Provide the (x, y) coordinate of the cell's center where the given text is located.  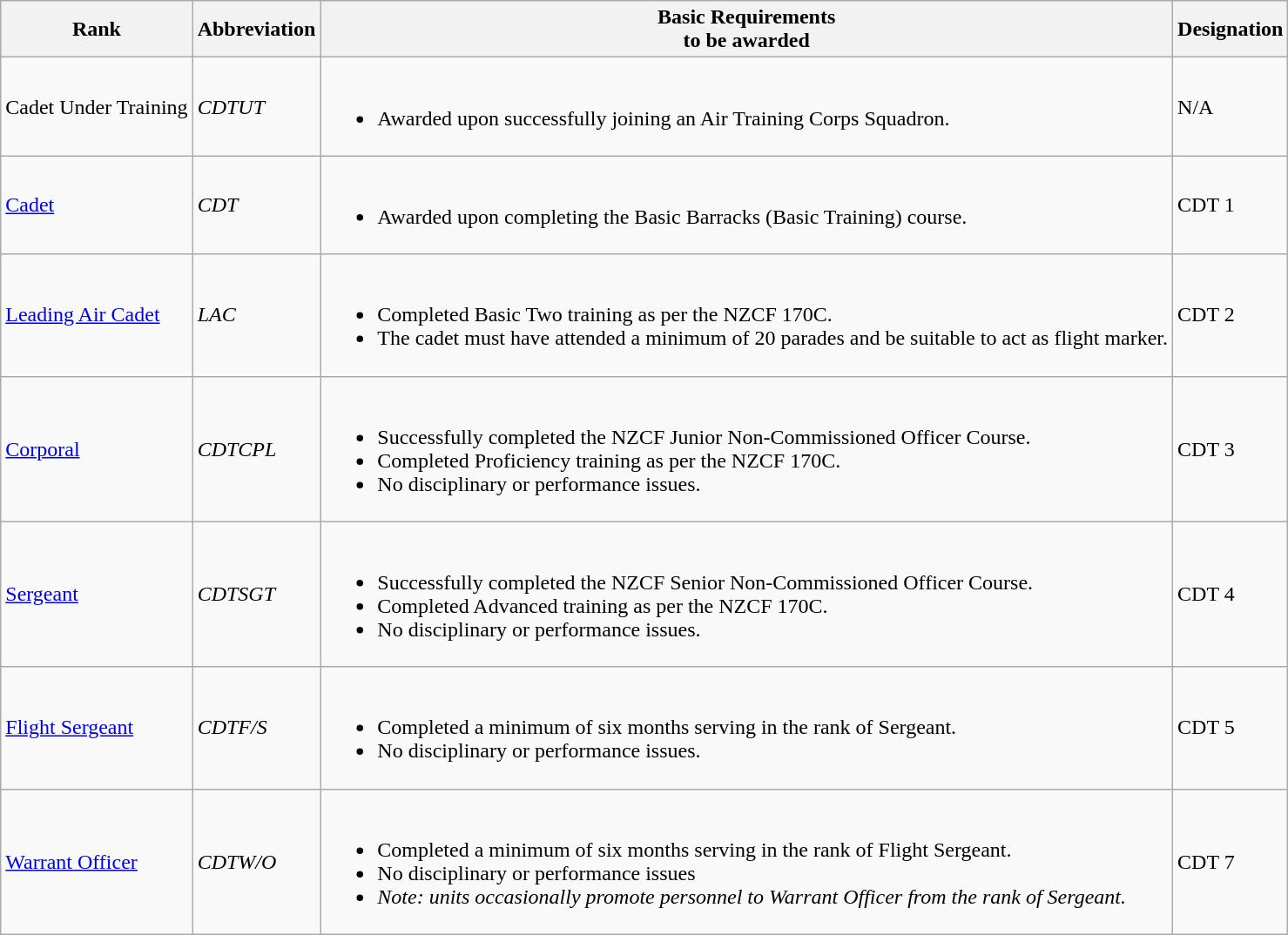
Designation (1231, 30)
Warrant Officer (97, 862)
CDTCPL (256, 449)
LAC (256, 315)
CDT 5 (1231, 728)
CDT 7 (1231, 862)
Completed a minimum of six months serving in the rank of Sergeant.No disciplinary or performance issues. (747, 728)
Rank (97, 30)
Abbreviation (256, 30)
N/A (1231, 106)
CDT 1 (1231, 205)
Leading Air Cadet (97, 315)
CDT (256, 205)
Completed Basic Two training as per the NZCF 170C.The cadet must have attended a minimum of 20 parades and be suitable to act as flight marker. (747, 315)
Awarded upon completing the Basic Barracks (Basic Training) course. (747, 205)
CDTUT (256, 106)
Corporal (97, 449)
CDT 3 (1231, 449)
CDTF/S (256, 728)
Basic Requirementsto be awarded (747, 30)
CDTW/O (256, 862)
Flight Sergeant (97, 728)
CDT 4 (1231, 594)
CDT 2 (1231, 315)
CDTSGT (256, 594)
Cadet Under Training (97, 106)
Awarded upon successfully joining an Air Training Corps Squadron. (747, 106)
Sergeant (97, 594)
Cadet (97, 205)
